Scan for the cell matching the given text and deliver its (X, Y) coordinate at center. 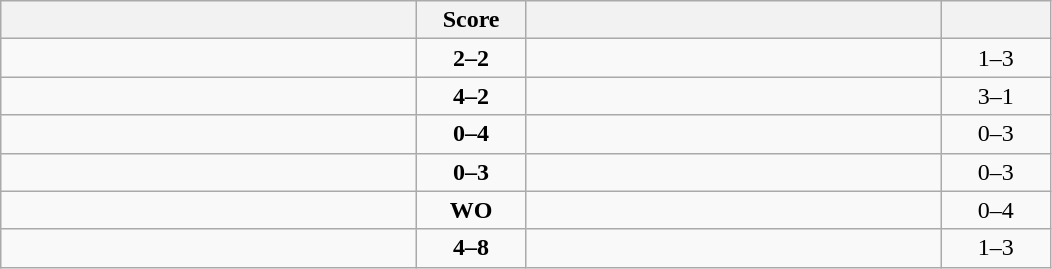
WO (472, 210)
2–2 (472, 58)
4–2 (472, 96)
Score (472, 20)
3–1 (996, 96)
4–8 (472, 248)
